Search for the cell housing the specified text and yield its [X, Y] center coordinate. 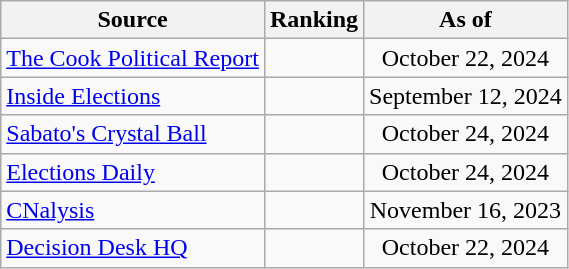
The Cook Political Report [133, 58]
Sabato's Crystal Ball [133, 134]
November 16, 2023 [466, 210]
Ranking [314, 20]
Elections Daily [133, 172]
As of [466, 20]
Decision Desk HQ [133, 248]
CNalysis [133, 210]
September 12, 2024 [466, 96]
Source [133, 20]
Inside Elections [133, 96]
